Locate the cell with the specified text and output its [x, y] center coordinate. 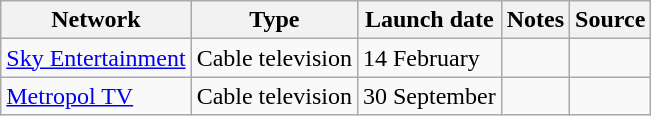
Notes [535, 20]
Network [96, 20]
30 September [429, 96]
Sky Entertainment [96, 58]
Type [274, 20]
Metropol TV [96, 96]
Launch date [429, 20]
14 February [429, 58]
Source [610, 20]
